Pinpoint the cell where the given text exists, returning its (X, Y) midpoint coordinate. 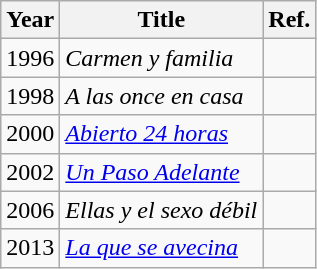
2013 (30, 248)
2006 (30, 210)
Ref. (290, 20)
Un Paso Adelante (162, 172)
2000 (30, 134)
Abierto 24 horas (162, 134)
A las once en casa (162, 96)
Ellas y el sexo débil (162, 210)
Title (162, 20)
Year (30, 20)
1998 (30, 96)
2002 (30, 172)
La que se avecina (162, 248)
1996 (30, 58)
Carmen y familia (162, 58)
